Return the (X, Y) coordinate for the center point of the cell that contains the specified text.  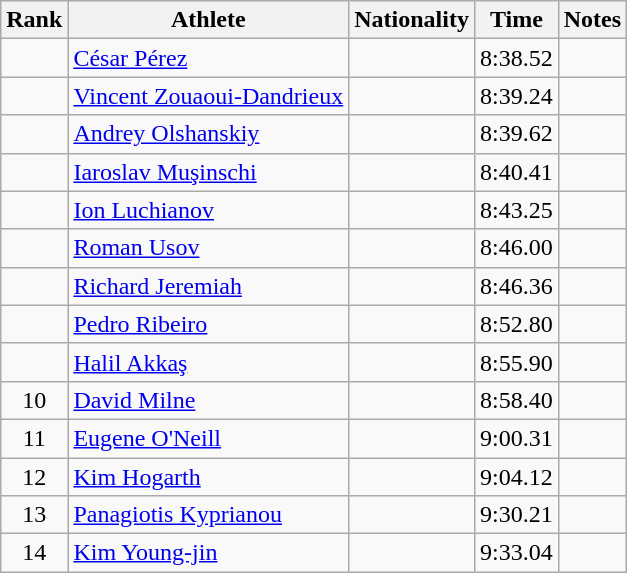
9:30.21 (516, 515)
Pedro Ribeiro (208, 324)
David Milne (208, 400)
9:33.04 (516, 553)
8:39.62 (516, 134)
8:43.25 (516, 210)
Notes (592, 20)
8:46.00 (516, 248)
Rank (34, 20)
8:55.90 (516, 362)
Nationality (412, 20)
9:00.31 (516, 438)
Time (516, 20)
8:40.41 (516, 172)
12 (34, 477)
Roman Usov (208, 248)
Halil Akkaş (208, 362)
Panagiotis Kyprianou (208, 515)
10 (34, 400)
Iaroslav Muşinschi (208, 172)
14 (34, 553)
Vincent Zouaoui-Dandrieux (208, 96)
Richard Jeremiah (208, 286)
Athlete (208, 20)
César Pérez (208, 58)
13 (34, 515)
9:04.12 (516, 477)
Andrey Olshanskiy (208, 134)
Kim Hogarth (208, 477)
Ion Luchianov (208, 210)
11 (34, 438)
8:46.36 (516, 286)
8:38.52 (516, 58)
8:58.40 (516, 400)
Kim Young-jin (208, 553)
8:52.80 (516, 324)
Eugene O'Neill (208, 438)
8:39.24 (516, 96)
